From the cell containing the given text, extract its center point as [x, y] coordinate. 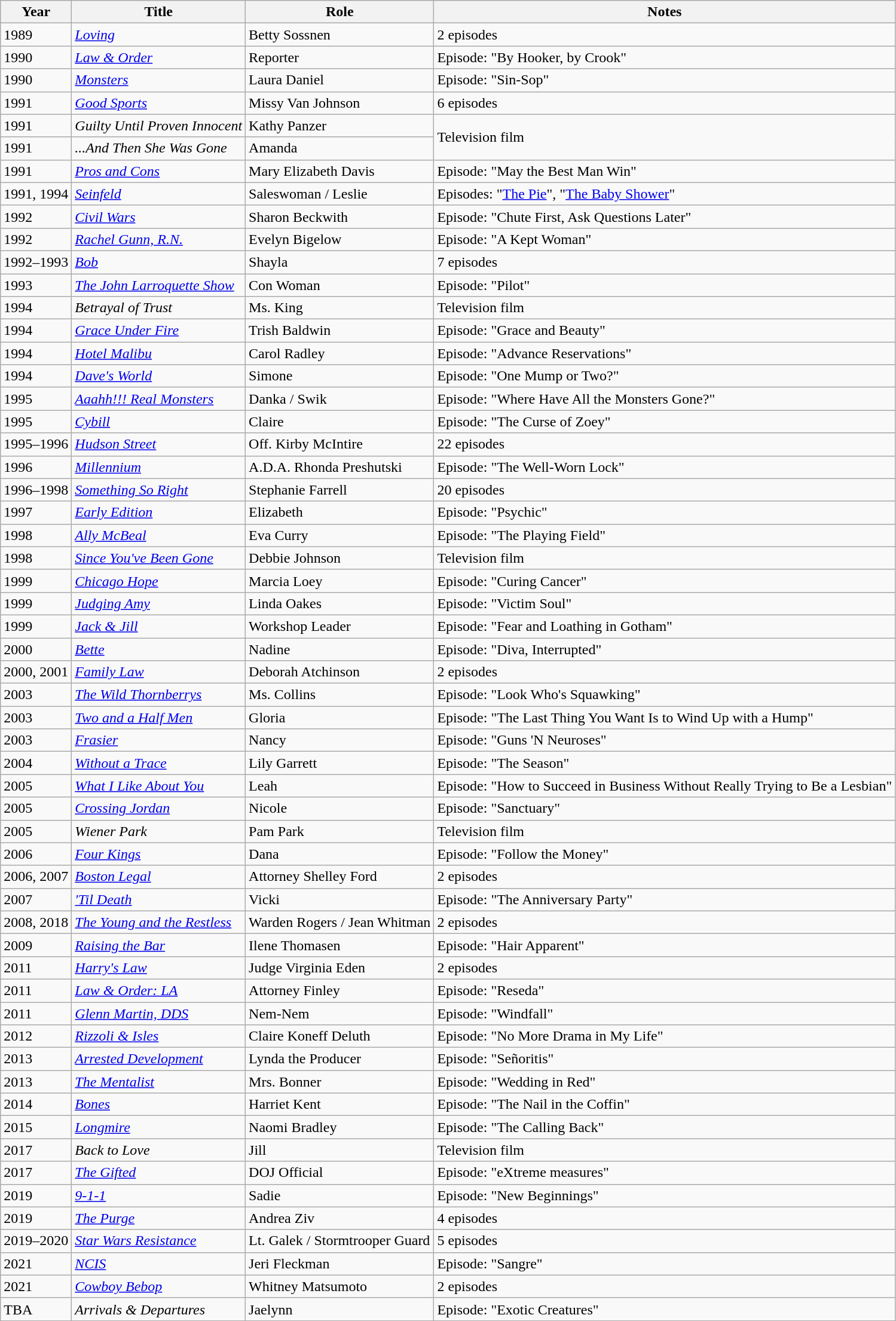
Back to Love [159, 1150]
Ms. Collins [340, 695]
Episode: "How to Succeed in Business Without Really Trying to Be a Lesbian" [665, 786]
Mary Elizabeth Davis [340, 171]
The Purge [159, 1218]
...And Then She Was Gone [159, 148]
Episode: "By Hooker, by Crook" [665, 57]
A.D.A. Rhonda Preshutski [340, 467]
Episode: "Diva, Interrupted" [665, 649]
Since You've Been Gone [159, 558]
Lynda the Producer [340, 1059]
Episode: "Look Who's Squawking" [665, 695]
Mrs. Bonner [340, 1082]
6 episodes [665, 103]
Sharon Beckwith [340, 216]
Arrested Development [159, 1059]
20 episodes [665, 490]
Claire [340, 422]
Attorney Shelley Ford [340, 877]
Sadie [340, 1195]
Episode: "The Curse of Zoey" [665, 422]
Gloria [340, 718]
What I Like About You [159, 786]
Laura Daniel [340, 80]
Star Wars Resistance [159, 1241]
Two and a Half Men [159, 718]
Grace Under Fire [159, 331]
Harriet Kent [340, 1105]
NCIS [159, 1264]
Dana [340, 854]
7 episodes [665, 262]
Episode: "The Playing Field" [665, 535]
Leah [340, 786]
Betty Sossnen [340, 35]
2006 [36, 854]
Raising the Bar [159, 945]
9-1-1 [159, 1195]
Whitney Matsumoto [340, 1286]
Monsters [159, 80]
Simone [340, 376]
Ally McBeal [159, 535]
Hotel Malibu [159, 353]
Episode: "Fear and Loathing in Gotham" [665, 626]
Ilene Thomasen [340, 945]
Episode: "The Calling Back" [665, 1127]
Loving [159, 35]
Episode: "A Kept Woman" [665, 239]
Deborah Atchinson [340, 672]
4 episodes [665, 1218]
Four Kings [159, 854]
Episode: "The Well-Worn Lock" [665, 467]
Episode: "Windfall" [665, 1014]
TBA [36, 1309]
Episode: "Curing Cancer" [665, 581]
Jaelynn [340, 1309]
Stephanie Farrell [340, 490]
Saleswoman / Leslie [340, 194]
Year [36, 12]
Betrayal of Trust [159, 308]
2019–2020 [36, 1241]
Lily Garrett [340, 763]
Guilty Until Proven Innocent [159, 126]
Harry's Law [159, 968]
Crossing Jordan [159, 809]
Episode: "Exotic Creatures" [665, 1309]
Episode: "Grace and Beauty" [665, 331]
Episode: "Señoritis" [665, 1059]
Nadine [340, 649]
Trish Baldwin [340, 331]
Attorney Finley [340, 990]
22 episodes [665, 444]
2009 [36, 945]
Arrivals & Departures [159, 1309]
Episode: "Hair Apparent" [665, 945]
DOJ Official [340, 1173]
2004 [36, 763]
Episode: "Victim Soul" [665, 603]
2008, 2018 [36, 922]
Episode: "Sin-Sop" [665, 80]
Episode: "Chute First, Ask Questions Later" [665, 216]
2015 [36, 1127]
Longmire [159, 1127]
Nicole [340, 809]
1991, 1994 [36, 194]
2014 [36, 1105]
Boston Legal [159, 877]
Judging Amy [159, 603]
1996 [36, 467]
Amanda [340, 148]
Civil Wars [159, 216]
Good Sports [159, 103]
2000 [36, 649]
Episode: "eXtreme measures" [665, 1173]
Wiener Park [159, 831]
Role [340, 12]
Vicki [340, 899]
Claire Koneff Deluth [340, 1036]
Law & Order [159, 57]
Reporter [340, 57]
Jeri Fleckman [340, 1264]
Episode: "Guns 'N Neuroses" [665, 740]
Seinfeld [159, 194]
The Gifted [159, 1173]
2000, 2001 [36, 672]
Evelyn Bigelow [340, 239]
Millennium [159, 467]
Episode: "The Nail in the Coffin" [665, 1105]
Episode: "May the Best Man Win" [665, 171]
Missy Van Johnson [340, 103]
Lt. Galek / Stormtrooper Guard [340, 1241]
Law & Order: LA [159, 990]
Episode: "Advance Reservations" [665, 353]
Kathy Panzer [340, 126]
The Wild Thornberrys [159, 695]
Rizzoli & Isles [159, 1036]
Bette [159, 649]
Shayla [340, 262]
Notes [665, 12]
Episode: "Sanctuary" [665, 809]
Title [159, 12]
Family Law [159, 672]
Marcia Loey [340, 581]
Ms. King [340, 308]
Episode: "The Last Thing You Want Is to Wind Up with a Hump" [665, 718]
Pros and Cons [159, 171]
Jill [340, 1150]
Episode: "Pilot" [665, 285]
Judge Virginia Eden [340, 968]
'Til Death [159, 899]
Chicago Hope [159, 581]
Linda Oakes [340, 603]
Danka / Swik [340, 399]
5 episodes [665, 1241]
Off. Kirby McIntire [340, 444]
Nancy [340, 740]
Bones [159, 1105]
Elizabeth [340, 512]
Debbie Johnson [340, 558]
Eva Curry [340, 535]
Workshop Leader [340, 626]
Cowboy Bebop [159, 1286]
Carol Radley [340, 353]
Frasier [159, 740]
Episode: "The Season" [665, 763]
Nem-Nem [340, 1014]
Episode: "One Mump or Two?" [665, 376]
Jack & Jill [159, 626]
Episode: "Sangre" [665, 1264]
Episode: "No More Drama in My Life" [665, 1036]
2012 [36, 1036]
1997 [36, 512]
Con Woman [340, 285]
The Mentalist [159, 1082]
Bob [159, 262]
Episode: "Wedding in Red" [665, 1082]
Glenn Martin, DDS [159, 1014]
The Young and the Restless [159, 922]
2007 [36, 899]
Hudson Street [159, 444]
Pam Park [340, 831]
Episodes: "The Pie", "The Baby Shower" [665, 194]
1995–1996 [36, 444]
Dave's World [159, 376]
Without a Trace [159, 763]
Something So Right [159, 490]
Naomi Bradley [340, 1127]
1989 [36, 35]
Episode: "Follow the Money" [665, 854]
1993 [36, 285]
Episode: "Psychic" [665, 512]
Episode: "The Anniversary Party" [665, 899]
Rachel Gunn, R.N. [159, 239]
Andrea Ziv [340, 1218]
1996–1998 [36, 490]
1992–1993 [36, 262]
The John Larroquette Show [159, 285]
Episode: "New Beginnings" [665, 1195]
Cybill [159, 422]
Episode: "Reseda" [665, 990]
Warden Rogers / Jean Whitman [340, 922]
Early Edition [159, 512]
2006, 2007 [36, 877]
Aaahh!!! Real Monsters [159, 399]
Episode: "Where Have All the Monsters Gone?" [665, 399]
